Scan for the cell matching the given text and deliver its (X, Y) coordinate at center. 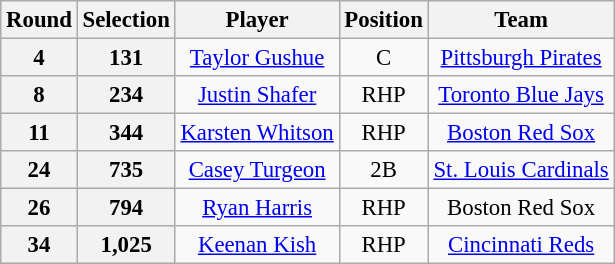
Round (39, 20)
Taylor Gushue (257, 58)
Player (257, 20)
Justin Shafer (257, 95)
344 (126, 133)
234 (126, 95)
26 (39, 208)
Position (384, 20)
C (384, 58)
St. Louis Cardinals (521, 170)
Ryan Harris (257, 208)
Karsten Whitson (257, 133)
Selection (126, 20)
8 (39, 95)
Team (521, 20)
34 (39, 245)
794 (126, 208)
Toronto Blue Jays (521, 95)
Pittsburgh Pirates (521, 58)
2B (384, 170)
1,025 (126, 245)
4 (39, 58)
Keenan Kish (257, 245)
131 (126, 58)
Casey Turgeon (257, 170)
735 (126, 170)
Cincinnati Reds (521, 245)
11 (39, 133)
24 (39, 170)
